Detect which cell encompasses the target text, then output its (X, Y) center coordinate. 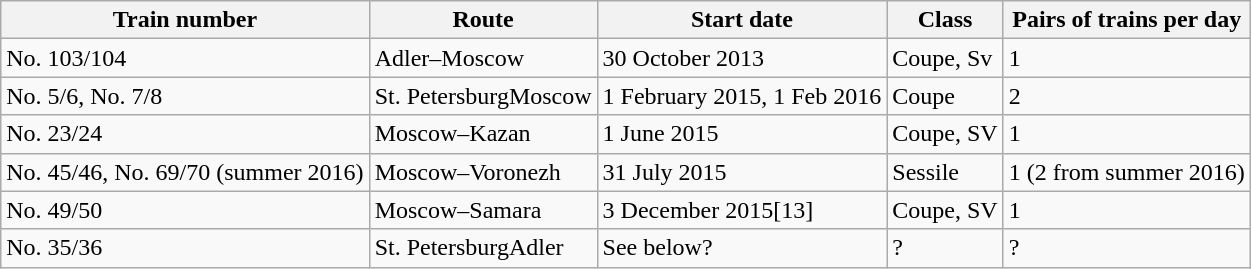
St. PetersburgAdler (483, 248)
Coupe (945, 96)
Moscow–Kazan (483, 134)
2 (1126, 96)
Sessile (945, 172)
Route (483, 20)
See below? (742, 248)
Start date (742, 20)
Train number (185, 20)
1 June 2015 (742, 134)
3 December 2015[13] (742, 210)
Moscow–Voronezh (483, 172)
30 October 2013 (742, 58)
St. PetersburgMoscow (483, 96)
No. 45/46, No. 69/70 (summer 2016) (185, 172)
Class (945, 20)
Pairs of trains per day (1126, 20)
Adler–Moscow (483, 58)
Coupe, Sv (945, 58)
No. 5/6, No. 7/8 (185, 96)
No. 23/24 (185, 134)
No. 35/36 (185, 248)
31 July 2015 (742, 172)
No. 103/104 (185, 58)
1 (2 from summer 2016) (1126, 172)
Moscow–Samara (483, 210)
1 February 2015, 1 Feb 2016 (742, 96)
No. 49/50 (185, 210)
